Identify which cell holds the provided text, then report its (X, Y) central coordinate. 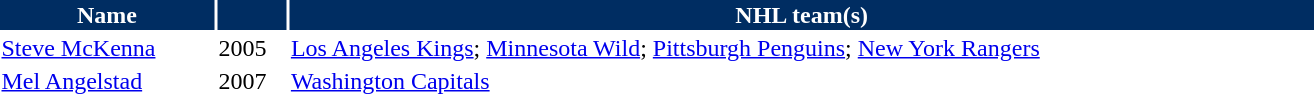
Los Angeles Kings; Minnesota Wild; Pittsburgh Penguins; New York Rangers (802, 48)
2005 (252, 48)
Name (107, 15)
NHL team(s) (802, 15)
Steve McKenna (107, 48)
